Capture the cell that displays the provided text and extract its [X, Y] central coordinate. 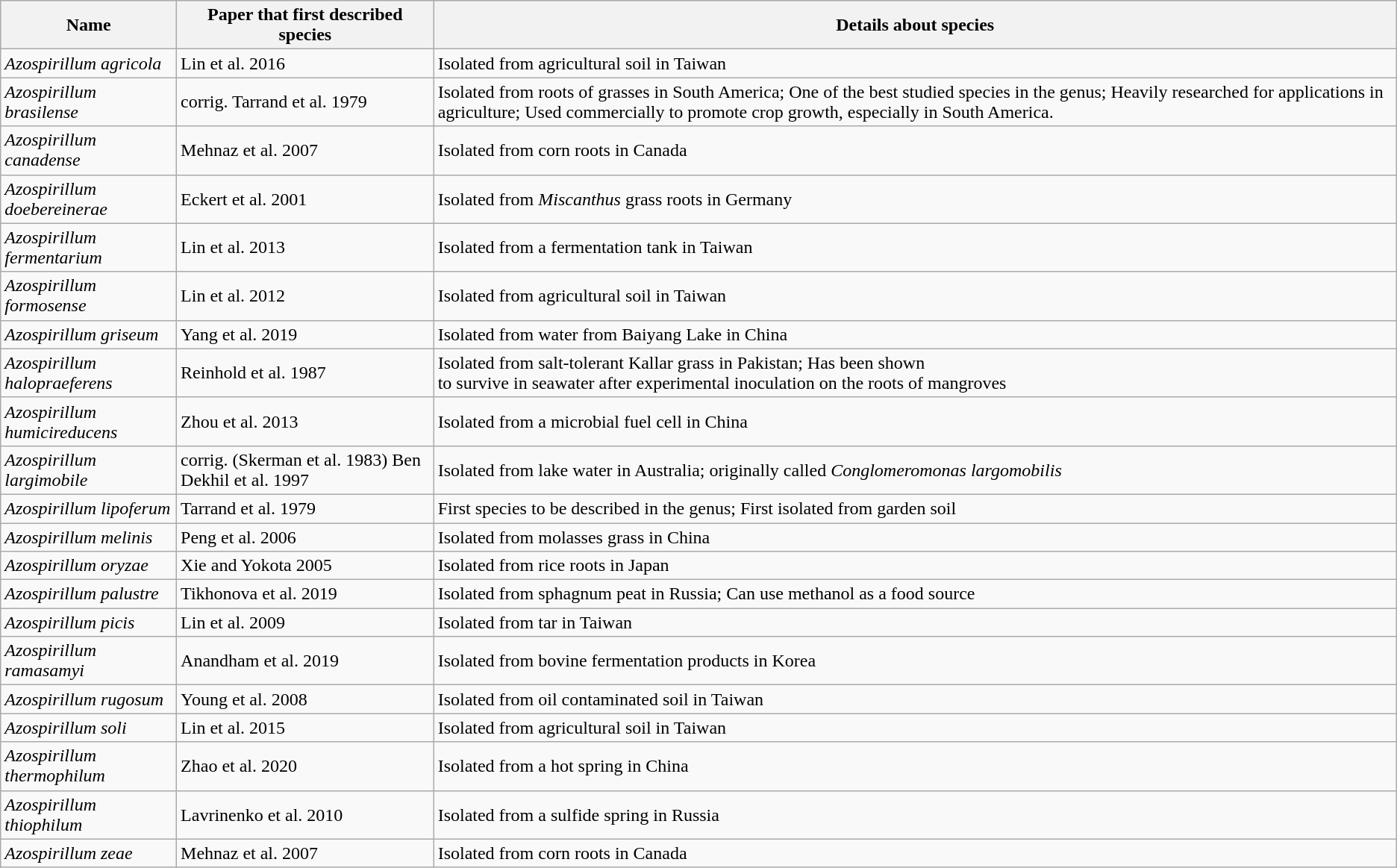
Lin et al. 2016 [306, 63]
Azospirillum fermentarium [89, 248]
corrig. Tarrand et al. 1979 [306, 102]
Azospirillum canadense [89, 151]
Azospirillumramasamyi [89, 661]
Lavrinenko et al. 2010 [306, 815]
Azospirillum halopraeferens [89, 373]
Isolated from Miscanthus grass roots in Germany [915, 199]
Lin et al. 2012 [306, 296]
Isolated from rice roots in Japan [915, 566]
Azospirillum humicireducens [89, 421]
Azospirillum agricola [89, 63]
Azospirillum largimobile [89, 470]
Azospirillum melinis [89, 537]
Azospirillum oryzae [89, 566]
Isolated from sphagnum peat in Russia; Can use methanol as a food source [915, 594]
Isolated from bovine fermentation products in Korea [915, 661]
Azospirillum soli [89, 728]
Paper that first described species [306, 25]
Peng et al. 2006 [306, 537]
Azospirillum zeae [89, 853]
Azospirillum picis [89, 622]
Isolated from water from Baiyang Lake in China [915, 334]
Isolated from a sulfide spring in Russia [915, 815]
Azospirillum brasilense [89, 102]
Isolated from oil contaminated soil in Taiwan [915, 699]
Isolated from a microbial fuel cell in China [915, 421]
Isolated from a hot spring in China [915, 766]
Azospirillum doebereinerae [89, 199]
Azospirillum palustre [89, 594]
Lin et al. 2013 [306, 248]
Young et al. 2008 [306, 699]
Azospirillum rugosum [89, 699]
Azospirillum lipoferum [89, 508]
Isolated from tar in Taiwan [915, 622]
Isolated from salt-tolerant Kallar grass in Pakistan; Has been shownto survive in seawater after experimental inoculation on the roots of mangroves [915, 373]
Lin et al. 2015 [306, 728]
Isolated from lake water in Australia; originally called Conglomeromonas largomobilis [915, 470]
Zhao et al. 2020 [306, 766]
Tarrand et al. 1979 [306, 508]
Tikhonova et al. 2019 [306, 594]
Zhou et al. 2013 [306, 421]
corrig. (Skerman et al. 1983) Ben Dekhil et al. 1997 [306, 470]
Azospirillumthiophilum [89, 815]
Reinhold et al. 1987 [306, 373]
Eckert et al. 2001 [306, 199]
Name [89, 25]
Azospirillum griseum [89, 334]
Anandham et al. 2019 [306, 661]
First species to be described in the genus; First isolated from garden soil [915, 508]
Isolated from molasses grass in China [915, 537]
Xie and Yokota 2005 [306, 566]
Yang et al. 2019 [306, 334]
Azospirillum formosense [89, 296]
Details about species [915, 25]
Isolated from a fermentation tank in Taiwan [915, 248]
Lin et al. 2009 [306, 622]
Azospirillum thermophilum [89, 766]
